Pinpoint the cell where the given text exists, returning its [x, y] midpoint coordinate. 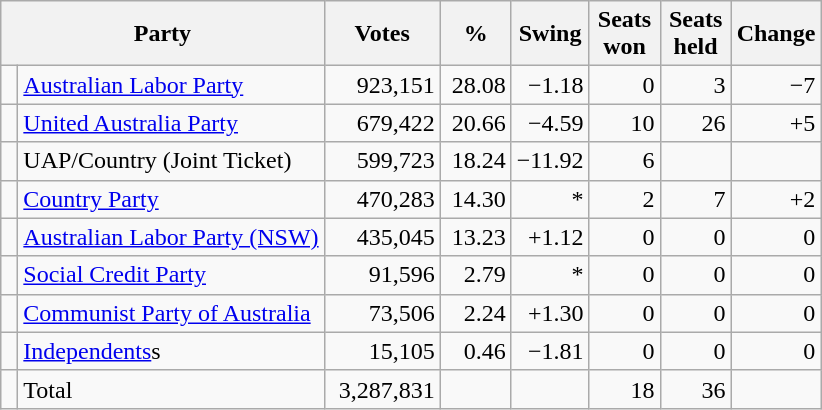
Australian Labor Party [171, 85]
10 [624, 123]
Country Party [171, 199]
923,151 [382, 85]
−7 [776, 85]
435,045 [382, 237]
6 [624, 161]
UAP/Country (Joint Ticket) [171, 161]
14.30 [476, 199]
26 [696, 123]
−11.92 [550, 161]
91,596 [382, 275]
599,723 [382, 161]
36 [696, 389]
18 [624, 389]
−1.81 [550, 351]
−1.18 [550, 85]
7 [696, 199]
470,283 [382, 199]
3,287,831 [382, 389]
Australian Labor Party (NSW) [171, 237]
Swing [550, 34]
0.46 [476, 351]
Seats held [696, 34]
+1.30 [550, 313]
Total [171, 389]
Independentss [171, 351]
% [476, 34]
28.08 [476, 85]
2.24 [476, 313]
Communist Party of Australia [171, 313]
Seats won [624, 34]
18.24 [476, 161]
+1.12 [550, 237]
Party [162, 34]
2.79 [476, 275]
73,506 [382, 313]
+2 [776, 199]
United Australia Party [171, 123]
15,105 [382, 351]
3 [696, 85]
+5 [776, 123]
Votes [382, 34]
−4.59 [550, 123]
20.66 [476, 123]
2 [624, 199]
Change [776, 34]
13.23 [476, 237]
679,422 [382, 123]
Social Credit Party [171, 275]
